Pinpoint the cell where the given text exists, returning its [X, Y] midpoint coordinate. 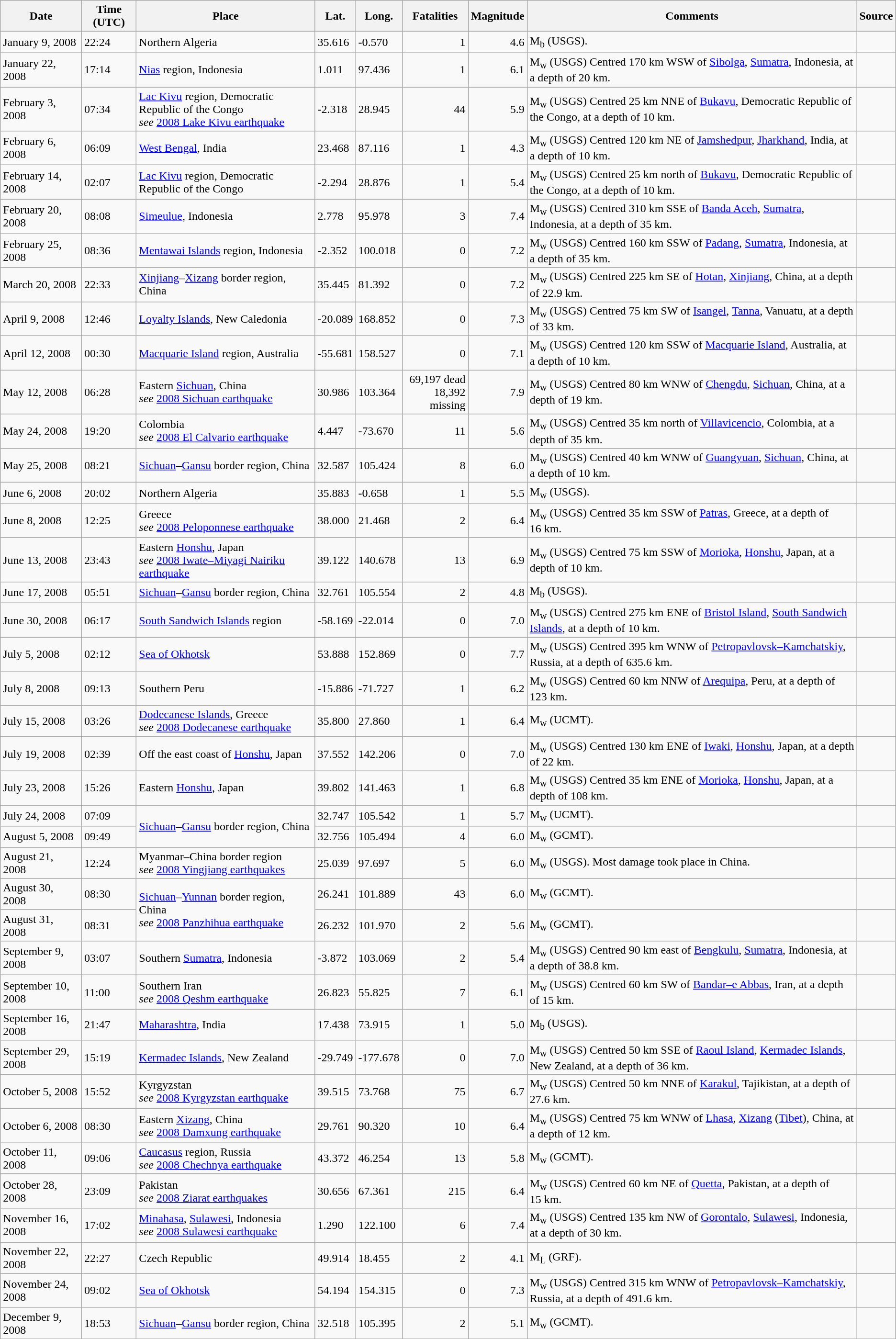
Mw (USGS) Centred 310 km SSE of Banda Aceh, Sumatra, Indonesia, at a depth of 35 km. [692, 216]
Mw (USGS) Centred 80 km WNW of Chengdu, Sichuan, China, at a depth of 19 km. [692, 392]
21:47 [109, 1024]
11:00 [109, 992]
Colombia see 2008 El Calvario earthquake [226, 431]
26.823 [335, 992]
Mw (USGS) Centred 395 km WNW of Petropavlovsk–Kamchatskiy, Russia, at a depth of 635.6 km. [692, 654]
November 16, 2008 [41, 1226]
May 12, 2008 [41, 392]
35.616 [335, 42]
June 13, 2008 [41, 560]
95.978 [379, 216]
Mentawai Islands region, Indonesia [226, 251]
Time (UTC) [109, 16]
4.8 [498, 592]
Mw (USGS) Centred 170 km WSW of Sibolga, Sumatra, Indonesia, at a depth of 20 km. [692, 70]
July 19, 2008 [41, 754]
Mw (USGS) Centred 90 km east of Bengkulu, Sumatra, Indonesia, at a depth of 38.8 km. [692, 957]
27.860 [379, 721]
12:46 [109, 319]
Minahasa, Sulawesi, Indonesia see 2008 Sulawesi earthquake [226, 1226]
17.438 [335, 1024]
23:43 [109, 560]
90.320 [379, 1126]
25.039 [335, 863]
26.232 [335, 925]
September 9, 2008 [41, 957]
Mw (USGS) Centred 315 km WNW of Petropavlovsk–Kamchatskiy, Russia, at a depth of 491.6 km. [692, 1291]
39.122 [335, 560]
July 24, 2008 [41, 816]
43.372 [335, 1159]
5.1 [498, 1323]
5.0 [498, 1024]
07:09 [109, 816]
02:39 [109, 754]
January 22, 2008 [41, 70]
-29.749 [335, 1057]
08:31 [109, 925]
February 25, 2008 [41, 251]
-22.014 [379, 620]
Czech Republic [226, 1258]
Mw (USGS) Centred 75 km SW of Isangel, Tanna, Vanuatu, at a depth of 33 km. [692, 319]
28.876 [379, 182]
-15.886 [335, 688]
5.8 [498, 1159]
Mw (USGS) Centred 120 km SSW of Macquarie Island, Australia, at a depth of 10 km. [692, 353]
17:14 [109, 70]
April 9, 2008 [41, 319]
June 8, 2008 [41, 521]
February 6, 2008 [41, 148]
7.9 [498, 392]
11 [435, 431]
July 23, 2008 [41, 788]
-0.570 [379, 42]
54.194 [335, 1291]
09:02 [109, 1291]
Place [226, 16]
46.254 [379, 1159]
5 [435, 863]
Mw (USGS) Centred 60 km SW of Bandar–e Abbas, Iran, at a depth of 15 km. [692, 992]
Macquarie Island region, Australia [226, 353]
October 11, 2008 [41, 1159]
08:36 [109, 251]
Mw (USGS) Centred 60 km NNW of Arequipa, Peru, at a depth of 123 km. [692, 688]
17:02 [109, 1226]
August 30, 2008 [41, 894]
4 [435, 837]
55.825 [379, 992]
Mw (USGS) Centred 35 km SSW of Patras, Greece, at a depth of 16 km. [692, 521]
Kermadec Islands, New Zealand [226, 1057]
53.888 [335, 654]
2.778 [335, 216]
154.315 [379, 1291]
March 20, 2008 [41, 284]
37.552 [335, 754]
28.945 [379, 109]
03:26 [109, 721]
-3.872 [335, 957]
12:24 [109, 863]
35.883 [335, 493]
November 24, 2008 [41, 1291]
1.011 [335, 70]
May 25, 2008 [41, 465]
Maharashtra, India [226, 1024]
-20.089 [335, 319]
3 [435, 216]
June 30, 2008 [41, 620]
ML (GRF). [692, 1258]
75 [435, 1091]
15:26 [109, 788]
Greece see 2008 Peloponnese earthquake [226, 521]
22:24 [109, 42]
49.914 [335, 1258]
July 5, 2008 [41, 654]
Mw (USGS) Centred 130 km ENE of Iwaki, Honshu, Japan, at a depth of 22 km. [692, 754]
29.761 [335, 1126]
02:07 [109, 182]
07:34 [109, 109]
20:02 [109, 493]
19:20 [109, 431]
Mw (USGS) Centred 60 km NE of Quetta, Pakistan, at a depth of 15 km. [692, 1191]
Comments [692, 16]
6.2 [498, 688]
00:30 [109, 353]
02:12 [109, 654]
July 15, 2008 [41, 721]
October 28, 2008 [41, 1191]
32.587 [335, 465]
Lac Kivu region, Democratic Republic of the Congo see 2008 Lake Kivu earthquake [226, 109]
141.463 [379, 788]
5.5 [498, 493]
103.069 [379, 957]
6.7 [498, 1091]
Fatalities [435, 16]
Mw (USGS) Centred 75 km WNW of Lhasa, Xizang (Tibet), China, at a depth of 12 km. [692, 1126]
97.436 [379, 70]
Eastern Honshu, Japan see 2008 Iwate–Miyagi Nairiku earthquake [226, 560]
Long. [379, 16]
97.697 [379, 863]
-58.169 [335, 620]
-177.678 [379, 1057]
5.7 [498, 816]
105.542 [379, 816]
101.970 [379, 925]
09:06 [109, 1159]
08:21 [109, 465]
Mw (USGS) Centred 160 km SSW of Padang, Sumatra, Indonesia, at a depth of 35 km. [692, 251]
105.395 [379, 1323]
September 10, 2008 [41, 992]
6 [435, 1226]
18.455 [379, 1258]
September 29, 2008 [41, 1057]
35.445 [335, 284]
Lac Kivu region, Democratic Republic of the Congo [226, 182]
October 5, 2008 [41, 1091]
Loyalty Islands, New Caledonia [226, 319]
67.361 [379, 1191]
Simeulue, Indonesia [226, 216]
Mw (USGS). [692, 493]
September 16, 2008 [41, 1024]
12:25 [109, 521]
4.1 [498, 1258]
Source [876, 16]
Lat. [335, 16]
Sichuan–Yunnan border region, Chinasee 2008 Panzhihua earthquake [226, 910]
23:09 [109, 1191]
06:09 [109, 148]
15:19 [109, 1057]
4.3 [498, 148]
06:28 [109, 392]
Mw (USGS) Centred 25 km NNE of Bukavu, Democratic Republic of the Congo, at a depth of 10 km. [692, 109]
Mw (USGS) Centred 225 km SE of Hotan, Xinjiang, China, at a depth of 22.9 km. [692, 284]
32.756 [335, 837]
Eastern Honshu, Japan [226, 788]
69,197 dead 18,392 missing [435, 392]
21.468 [379, 521]
-73.670 [379, 431]
06:17 [109, 620]
10 [435, 1126]
Mw (USGS) Centred 25 km north of Bukavu, Democratic Republic of the Congo, at a depth of 10 km. [692, 182]
73.768 [379, 1091]
February 14, 2008 [41, 182]
Date [41, 16]
23.468 [335, 148]
7 [435, 992]
215 [435, 1191]
April 12, 2008 [41, 353]
-0.658 [379, 493]
Myanmar–China border region see 2008 Yingjiang earthquakes [226, 863]
Southern Iran see 2008 Qeshm earthquake [226, 992]
32.761 [335, 592]
6.8 [498, 788]
100.018 [379, 251]
30.656 [335, 1191]
142.206 [379, 754]
Mw (USGS) Centred 75 km SSW of Morioka, Honshu, Japan, at a depth of 10 km. [692, 560]
Mw (USGS) Centred 40 km WNW of Guangyuan, Sichuan, China, at a depth of 10 km. [692, 465]
87.116 [379, 148]
08:08 [109, 216]
4.447 [335, 431]
Mw (USGS) Centred 275 km ENE of Bristol Island, South Sandwich Islands, at a depth of 10 km. [692, 620]
Pakistan see 2008 Ziarat earthquakes [226, 1191]
8 [435, 465]
43 [435, 894]
1.290 [335, 1226]
-2.294 [335, 182]
30.986 [335, 392]
44 [435, 109]
Mw (USGS) Centred 135 km NW of Gorontalo, Sulawesi, Indonesia, at a depth of 30 km. [692, 1226]
Kyrgyzstan see 2008 Kyrgyzstan earthquake [226, 1091]
35.800 [335, 721]
Mw (USGS) Centred 50 km NNE of Karakul, Tajikistan, at a depth of 27.6 km. [692, 1091]
32.747 [335, 816]
February 20, 2008 [41, 216]
6.9 [498, 560]
7.1 [498, 353]
32.518 [335, 1323]
South Sandwich Islands region [226, 620]
22:33 [109, 284]
26.241 [335, 894]
Off the east coast of Honshu, Japan [226, 754]
West Bengal, India [226, 148]
August 21, 2008 [41, 863]
168.852 [379, 319]
158.527 [379, 353]
122.100 [379, 1226]
Nias region, Indonesia [226, 70]
81.392 [379, 284]
03:07 [109, 957]
5.9 [498, 109]
39.802 [335, 788]
152.869 [379, 654]
Dodecanese Islands, Greece see 2008 Dodecanese earthquake [226, 721]
38.000 [335, 521]
73.915 [379, 1024]
-2.318 [335, 109]
May 24, 2008 [41, 431]
Mw (USGS) Centred 35 km ENE of Morioka, Honshu, Japan, at a depth of 108 km. [692, 788]
18:53 [109, 1323]
Magnitude [498, 16]
140.678 [379, 560]
June 17, 2008 [41, 592]
Southern Peru [226, 688]
09:13 [109, 688]
Xinjiang–Xizang border region, China [226, 284]
December 9, 2008 [41, 1323]
Eastern Sichuan, China see 2008 Sichuan earthquake [226, 392]
22:27 [109, 1258]
105.424 [379, 465]
-55.681 [335, 353]
4.6 [498, 42]
July 8, 2008 [41, 688]
June 6, 2008 [41, 493]
-71.727 [379, 688]
103.364 [379, 392]
November 22, 2008 [41, 1258]
101.889 [379, 894]
August 5, 2008 [41, 837]
39.515 [335, 1091]
Mw (USGS) Centred 120 km NE of Jamshedpur, Jharkhand, India, at a depth of 10 km. [692, 148]
February 3, 2008 [41, 109]
Southern Sumatra, Indonesia [226, 957]
7.7 [498, 654]
Caucasus region, Russia see 2008 Chechnya earthquake [226, 1159]
15:52 [109, 1091]
Mw (USGS). Most damage took place in China. [692, 863]
Mw (USGS) Centred 50 km SSE of Raoul Island, Kermadec Islands, New Zealand, at a depth of 36 km. [692, 1057]
05:51 [109, 592]
Mw (USGS) Centred 35 km north of Villavicencio, Colombia, at a depth of 35 km. [692, 431]
January 9, 2008 [41, 42]
105.494 [379, 837]
105.554 [379, 592]
-2.352 [335, 251]
Eastern Xizang, China see 2008 Damxung earthquake [226, 1126]
October 6, 2008 [41, 1126]
August 31, 2008 [41, 925]
09:49 [109, 837]
